Return (X, Y) of the center of cell containing provided text 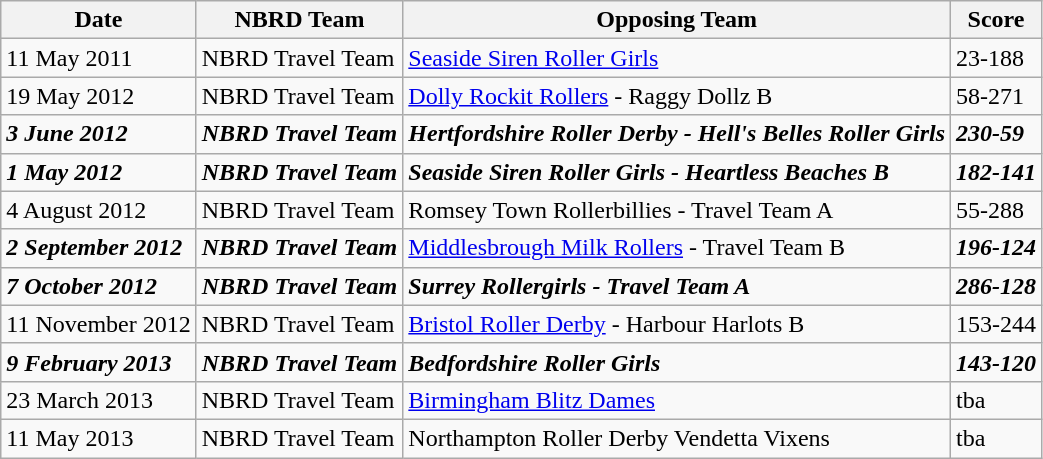
19 May 2012 (98, 96)
9 February 2013 (98, 362)
Bedfordshire Roller Girls (677, 362)
55-288 (996, 210)
Bristol Roller Derby - Harbour Harlots B (677, 324)
4 August 2012 (98, 210)
Seaside Siren Roller Girls - Heartless Beaches B (677, 172)
3 June 2012 (98, 134)
Romsey Town Rollerbillies - Travel Team A (677, 210)
1 May 2012 (98, 172)
Birmingham Blitz Dames (677, 400)
Middlesbrough Milk Rollers - Travel Team B (677, 248)
230-59 (996, 134)
Date (98, 20)
2 September 2012 (98, 248)
Seaside Siren Roller Girls (677, 58)
11 November 2012 (98, 324)
Northampton Roller Derby Vendetta Vixens (677, 438)
23 March 2013 (98, 400)
Score (996, 20)
Surrey Rollergirls - Travel Team A (677, 286)
182-141 (996, 172)
11 May 2013 (98, 438)
7 October 2012 (98, 286)
Hertfordshire Roller Derby - Hell's Belles Roller Girls (677, 134)
Opposing Team (677, 20)
196-124 (996, 248)
58-271 (996, 96)
NBRD Team (300, 20)
Dolly Rockit Rollers - Raggy Dollz B (677, 96)
143-120 (996, 362)
286-128 (996, 286)
153-244 (996, 324)
23-188 (996, 58)
11 May 2011 (98, 58)
